For the text-containing cell, return its midpoint in [x, y] coordinate format. 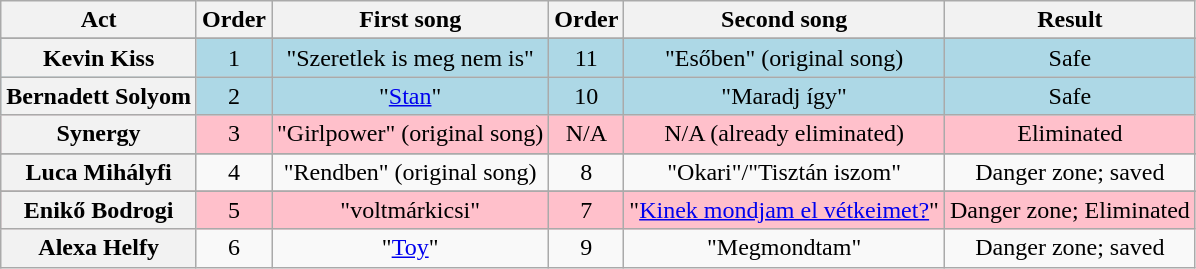
"Stan" [410, 96]
1 [234, 58]
Enikő Bodrogi [99, 210]
2 [234, 96]
Luca Mihályfi [99, 172]
"Okari"/"Tisztán iszom" [784, 172]
Eliminated [1070, 134]
"Szeretlek is meg nem is" [410, 58]
11 [586, 58]
"Maradj így" [784, 96]
5 [234, 210]
Second song [784, 20]
"Girlpower" (original song) [410, 134]
7 [586, 210]
"Megmondtam" [784, 248]
3 [234, 134]
N/A (already eliminated) [784, 134]
9 [586, 248]
Act [99, 20]
"Kinek mondjam el vétkeimet?" [784, 210]
Kevin Kiss [99, 58]
"Toy" [410, 248]
"voltmárkicsi" [410, 210]
Result [1070, 20]
Alexa Helfy [99, 248]
"Esőben" (original song) [784, 58]
Danger zone; Eliminated [1070, 210]
4 [234, 172]
10 [586, 96]
N/A [586, 134]
6 [234, 248]
Synergy [99, 134]
8 [586, 172]
Bernadett Solyom [99, 96]
"Rendben" (original song) [410, 172]
First song [410, 20]
